Identify which cell holds the provided text, then report its (X, Y) central coordinate. 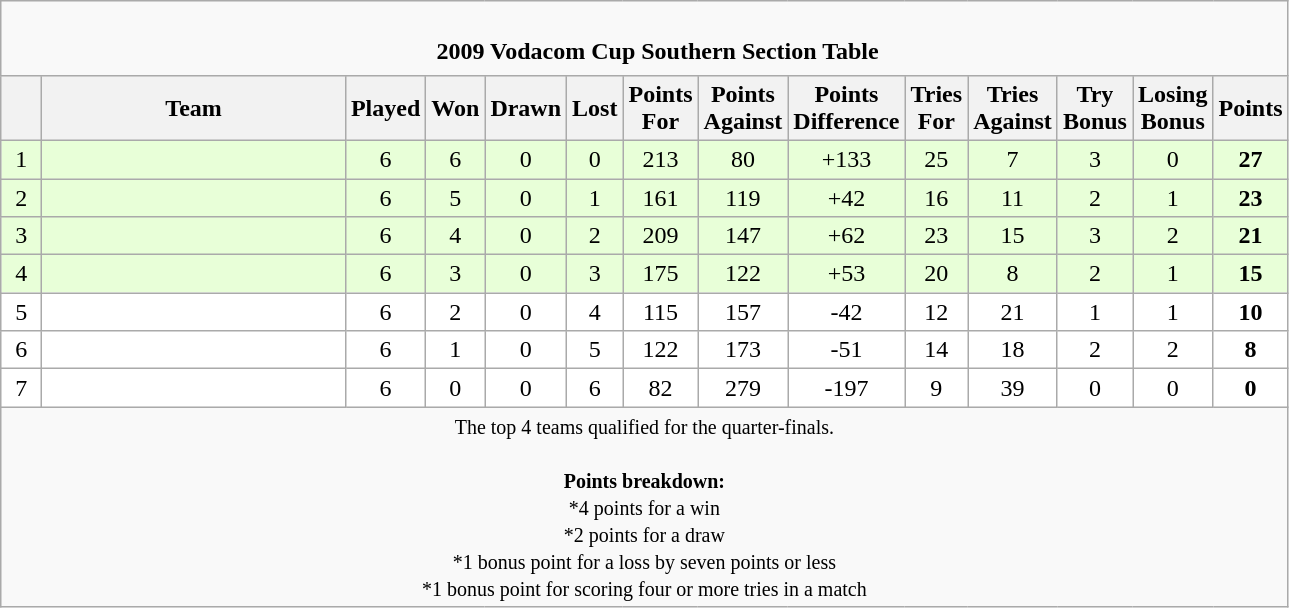
82 (660, 388)
Played (385, 108)
Points For (660, 108)
9 (936, 388)
+133 (846, 159)
-197 (846, 388)
Lost (595, 108)
147 (743, 236)
Team (194, 108)
Tries For (936, 108)
-51 (846, 350)
+53 (846, 274)
12 (936, 312)
157 (743, 312)
Points Difference (846, 108)
+42 (846, 197)
27 (1250, 159)
Losing Bonus (1172, 108)
173 (743, 350)
209 (660, 236)
Tries Against (1013, 108)
Drawn (526, 108)
279 (743, 388)
18 (1013, 350)
14 (936, 350)
25 (936, 159)
11 (1013, 197)
Points (1250, 108)
+62 (846, 236)
Won (456, 108)
175 (660, 274)
119 (743, 197)
10 (1250, 312)
-42 (846, 312)
80 (743, 159)
Points Against (743, 108)
213 (660, 159)
Try Bonus (1094, 108)
115 (660, 312)
161 (660, 197)
20 (936, 274)
39 (1013, 388)
16 (936, 197)
